Capture the cell that displays the provided text and extract its [x, y] central coordinate. 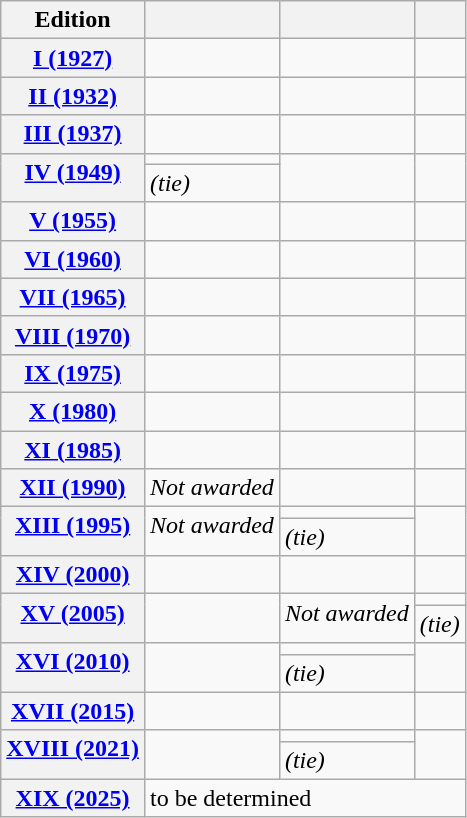
VII (1965) [73, 297]
XIV (2000) [73, 575]
XI (1985) [73, 449]
XVIII (2021) [73, 754]
I (1927) [73, 58]
VIII (1970) [73, 335]
III (1937) [73, 134]
IX (1975) [73, 373]
II (1932) [73, 96]
to be determined [304, 798]
V (1955) [73, 221]
X (1980) [73, 411]
Edition [73, 20]
XVI (2010) [73, 668]
XIII (1995) [73, 532]
XV (2005) [73, 618]
XVII (2015) [73, 711]
XII (1990) [73, 488]
XIX (2025) [73, 798]
IV (1949) [73, 178]
VI (1960) [73, 259]
